Capture the cell that displays the provided text and extract its (X, Y) central coordinate. 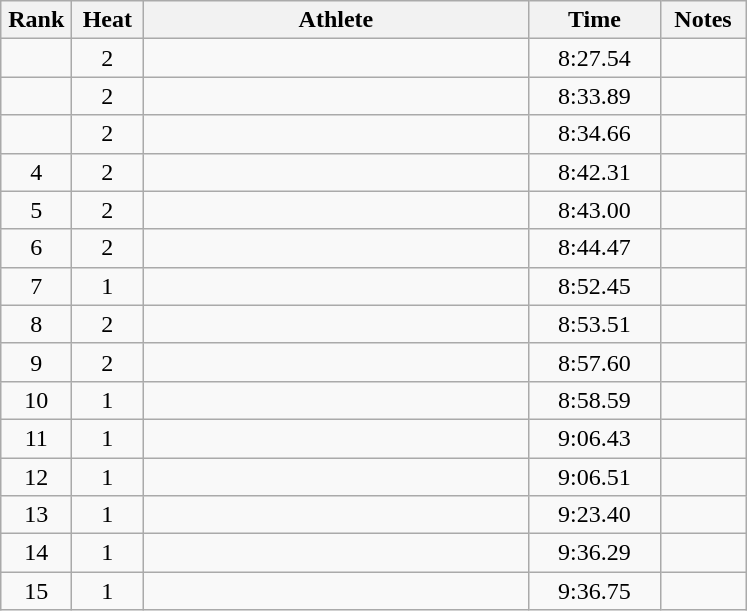
8 (36, 324)
7 (36, 286)
8:27.54 (594, 58)
9:06.43 (594, 438)
8:33.89 (594, 96)
12 (36, 477)
10 (36, 400)
Heat (108, 20)
8:58.59 (594, 400)
13 (36, 515)
14 (36, 553)
8:44.47 (594, 248)
8:34.66 (594, 134)
8:42.31 (594, 172)
Time (594, 20)
5 (36, 210)
8:43.00 (594, 210)
9:23.40 (594, 515)
Athlete (336, 20)
9 (36, 362)
Rank (36, 20)
8:52.45 (594, 286)
Notes (703, 20)
8:57.60 (594, 362)
6 (36, 248)
9:06.51 (594, 477)
11 (36, 438)
9:36.29 (594, 553)
9:36.75 (594, 591)
15 (36, 591)
4 (36, 172)
8:53.51 (594, 324)
